Pinpoint the cell where the given text exists, returning its [X, Y] midpoint coordinate. 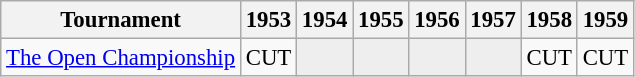
1958 [549, 20]
1959 [605, 20]
The Open Championship [121, 58]
Tournament [121, 20]
1953 [268, 20]
1957 [493, 20]
1955 [381, 20]
1954 [325, 20]
1956 [437, 20]
